Detect which cell encompasses the target text, then output its (x, y) center coordinate. 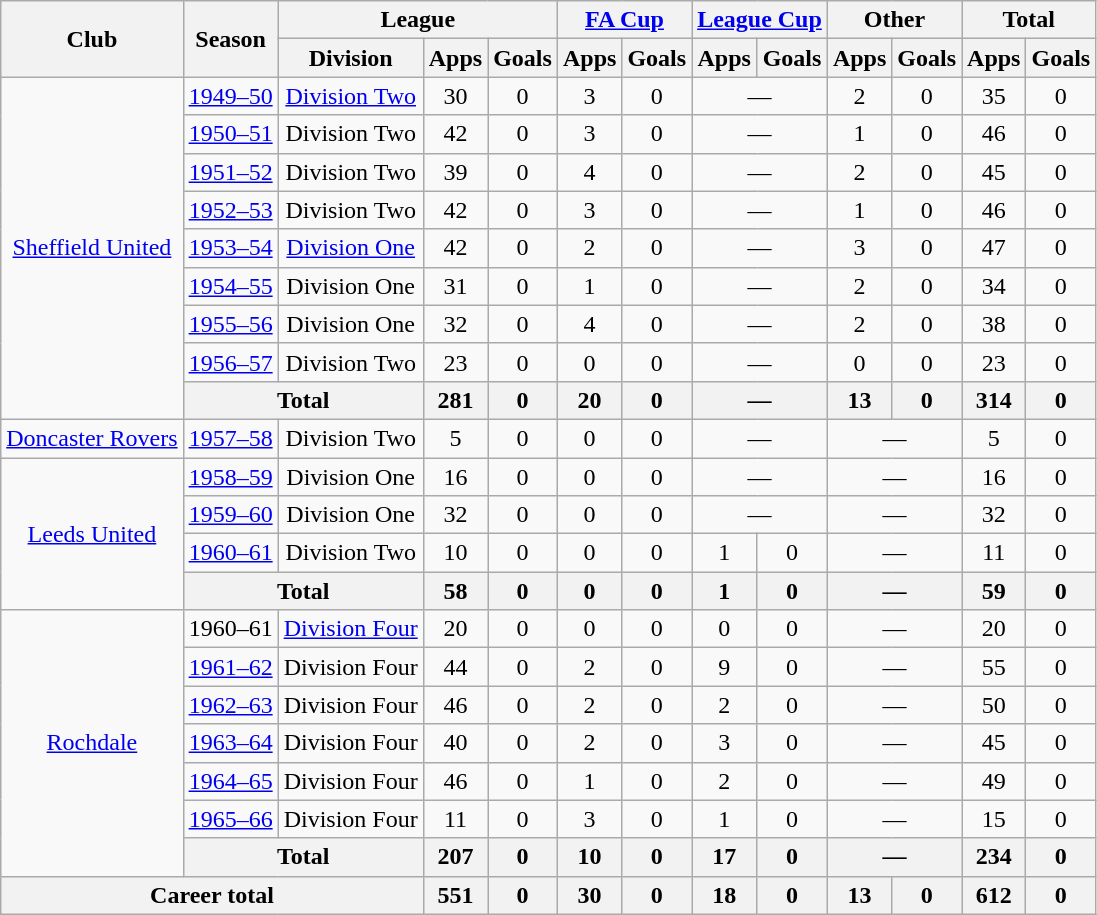
612 (994, 895)
1950–51 (230, 134)
1949–50 (230, 96)
49 (994, 781)
Rochdale (92, 743)
Season (230, 39)
44 (455, 667)
Sheffield United (92, 248)
1957–58 (230, 438)
1961–62 (230, 667)
15 (994, 819)
207 (455, 857)
1951–52 (230, 172)
281 (455, 400)
1958–59 (230, 477)
FA Cup (624, 20)
59 (994, 591)
Other (894, 20)
40 (455, 743)
Club (92, 39)
1952–53 (230, 210)
Division (350, 58)
18 (724, 895)
1962–63 (230, 705)
1954–55 (230, 286)
1964–65 (230, 781)
314 (994, 400)
35 (994, 96)
551 (455, 895)
234 (994, 857)
55 (994, 667)
League Cup (760, 20)
39 (455, 172)
1965–66 (230, 819)
Doncaster Rovers (92, 438)
Career total (212, 895)
1955–56 (230, 324)
1956–57 (230, 362)
1959–60 (230, 515)
1953–54 (230, 248)
58 (455, 591)
47 (994, 248)
38 (994, 324)
34 (994, 286)
9 (724, 667)
17 (724, 857)
League (418, 20)
31 (455, 286)
Leeds United (92, 534)
50 (994, 705)
1963–64 (230, 743)
